Pinpoint the cell where the given text exists, returning its (x, y) midpoint coordinate. 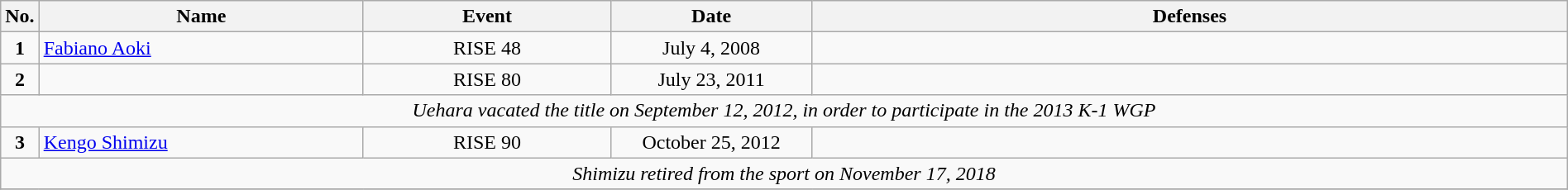
RISE 80 (486, 79)
Event (486, 17)
Name (201, 17)
Uehara vacated the title on September 12, 2012, in order to participate in the 2013 K-1 WGP (784, 111)
Defenses (1189, 17)
Shimizu retired from the sport on November 17, 2018 (784, 173)
RISE 48 (486, 48)
RISE 90 (486, 142)
July 23, 2011 (711, 79)
October 25, 2012 (711, 142)
Kengo Shimizu (201, 142)
Fabiano Aoki (201, 48)
July 4, 2008 (711, 48)
2 (20, 79)
1 (20, 48)
Date (711, 17)
No. (20, 17)
3 (20, 142)
